Return (x, y) of the center of cell containing provided text 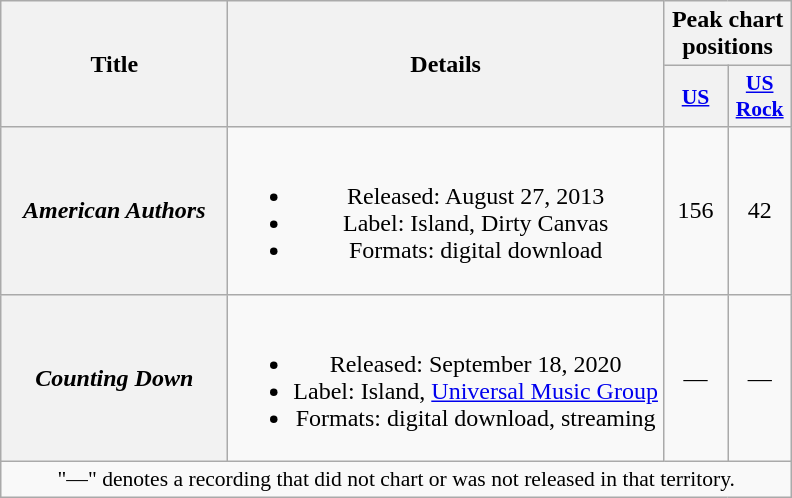
USRock (760, 96)
"—" denotes a recording that did not chart or was not released in that territory. (396, 479)
American Authors (114, 210)
Released: August 27, 2013Label: Island, Dirty CanvasFormats: digital download (446, 210)
Peak chart positions (727, 34)
Title (114, 64)
156 (695, 210)
Released: September 18, 2020Label: Island, Universal Music GroupFormats: digital download, streaming (446, 378)
Counting Down (114, 378)
US (695, 96)
42 (760, 210)
Details (446, 64)
